Detect which cell encompasses the target text, then output its [X, Y] center coordinate. 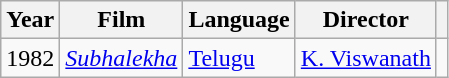
Director [366, 20]
K. Viswanath [366, 58]
Film [122, 20]
Year [30, 20]
Subhalekha [122, 58]
Language [239, 20]
1982 [30, 58]
Telugu [239, 58]
